Detect which cell encompasses the target text, then output its (x, y) center coordinate. 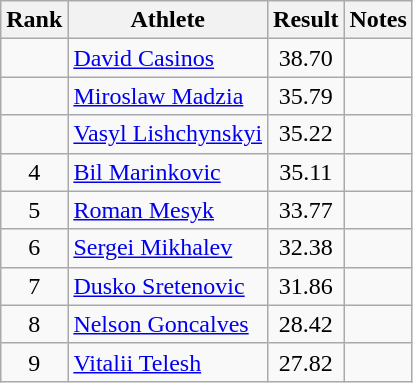
7 (34, 286)
4 (34, 172)
6 (34, 248)
9 (34, 362)
Notes (378, 20)
8 (34, 324)
Bil Marinkovic (168, 172)
35.22 (306, 134)
Roman Mesyk (168, 210)
Result (306, 20)
35.11 (306, 172)
Sergei Mikhalev (168, 248)
32.38 (306, 248)
28.42 (306, 324)
38.70 (306, 58)
Nelson Goncalves (168, 324)
Vitalii Telesh (168, 362)
27.82 (306, 362)
35.79 (306, 96)
David Casinos (168, 58)
33.77 (306, 210)
Rank (34, 20)
5 (34, 210)
Athlete (168, 20)
Dusko Sretenovic (168, 286)
31.86 (306, 286)
Vasyl Lishchynskyi (168, 134)
Miroslaw Madzia (168, 96)
